Return the (X, Y) coordinate for the center point of the cell that contains the specified text.  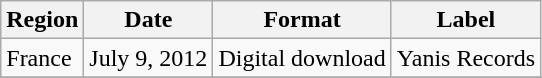
Date (148, 20)
France (42, 58)
Label (466, 20)
July 9, 2012 (148, 58)
Region (42, 20)
Digital download (302, 58)
Format (302, 20)
Yanis Records (466, 58)
